Detect which cell encompasses the target text, then output its [X, Y] center coordinate. 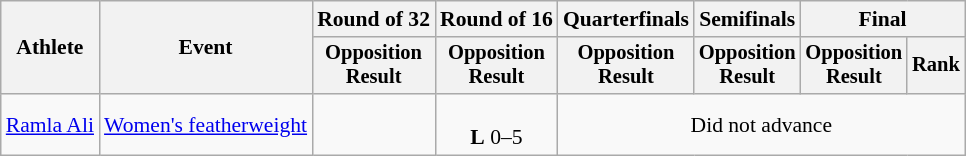
Rank [936, 66]
Semifinals [748, 19]
Ramla Ali [50, 124]
Quarterfinals [626, 19]
Final [883, 19]
Event [206, 48]
Women's featherweight [206, 124]
Round of 16 [496, 19]
Did not advance [762, 124]
Round of 32 [374, 19]
L 0–5 [496, 124]
Athlete [50, 48]
